Pinpoint the cell where the given text exists, returning its (x, y) midpoint coordinate. 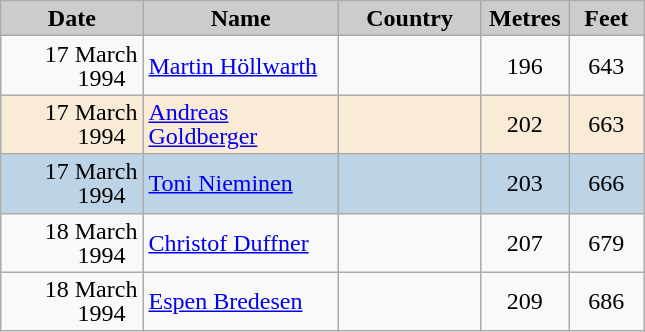
Name (241, 18)
666 (606, 184)
663 (606, 124)
679 (606, 242)
Christof Duffner (241, 242)
686 (606, 302)
Andreas Goldberger (241, 124)
207 (525, 242)
203 (525, 184)
Toni Nieminen (241, 184)
Feet (606, 18)
196 (525, 66)
202 (525, 124)
643 (606, 66)
Country (409, 18)
Metres (525, 18)
Espen Bredesen (241, 302)
Date (72, 18)
Martin Höllwarth (241, 66)
209 (525, 302)
